From the cell containing the given text, extract its center point as (x, y) coordinate. 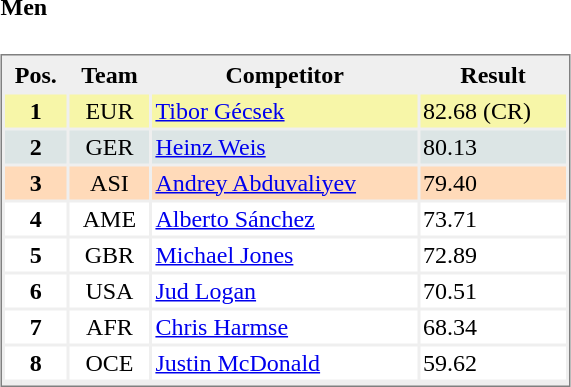
Justin McDonald (284, 362)
Jud Logan (284, 290)
Team (109, 74)
AFR (109, 326)
AME (109, 218)
1 (36, 110)
6 (36, 290)
USA (109, 290)
EUR (109, 110)
Chris Harmse (284, 326)
Pos. (36, 74)
82.68 (CR) (493, 110)
68.34 (493, 326)
GBR (109, 254)
72.89 (493, 254)
3 (36, 182)
73.71 (493, 218)
OCE (109, 362)
70.51 (493, 290)
Competitor (284, 74)
79.40 (493, 182)
Tibor Gécsek (284, 110)
Alberto Sánchez (284, 218)
8 (36, 362)
5 (36, 254)
59.62 (493, 362)
4 (36, 218)
2 (36, 146)
Result (493, 74)
GER (109, 146)
Andrey Abduvaliyev (284, 182)
Heinz Weis (284, 146)
ASI (109, 182)
80.13 (493, 146)
Michael Jones (284, 254)
7 (36, 326)
